Find where the given text appears and provide that cell's center as (X, Y) coordinate. 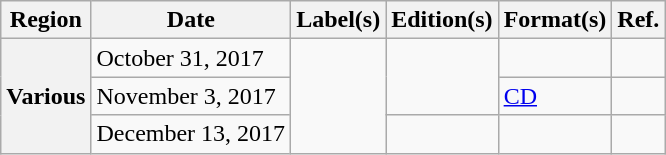
Region (46, 20)
Format(s) (555, 20)
Label(s) (338, 20)
CD (555, 96)
Date (191, 20)
December 13, 2017 (191, 134)
November 3, 2017 (191, 96)
Ref. (638, 20)
Edition(s) (442, 20)
Various (46, 96)
October 31, 2017 (191, 58)
